Locate the cell with the specified text and output its (X, Y) center coordinate. 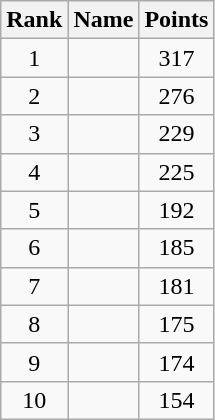
5 (34, 210)
229 (176, 134)
181 (176, 286)
225 (176, 172)
9 (34, 362)
175 (176, 324)
174 (176, 362)
Points (176, 20)
6 (34, 248)
192 (176, 210)
4 (34, 172)
154 (176, 400)
7 (34, 286)
1 (34, 58)
185 (176, 248)
Name (104, 20)
317 (176, 58)
2 (34, 96)
276 (176, 96)
3 (34, 134)
10 (34, 400)
8 (34, 324)
Rank (34, 20)
